Identify which cell holds the provided text, then report its [X, Y] central coordinate. 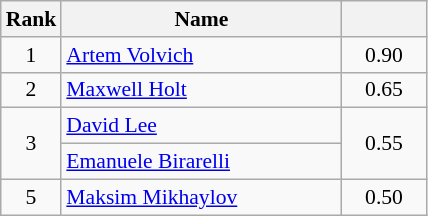
2 [32, 90]
0.65 [384, 90]
Maksim Mikhaylov [201, 197]
0.50 [384, 197]
0.55 [384, 144]
5 [32, 197]
3 [32, 144]
Name [201, 19]
Maxwell Holt [201, 90]
1 [32, 55]
David Lee [201, 126]
Artem Volvich [201, 55]
0.90 [384, 55]
Rank [32, 19]
Emanuele Birarelli [201, 162]
